Identify which cell holds the provided text, then report its [x, y] central coordinate. 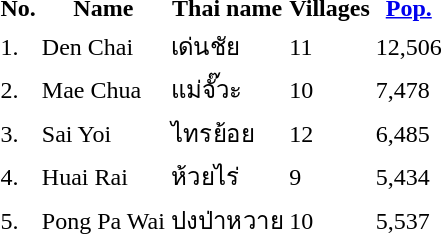
10 [330, 90]
Huai Rai [103, 176]
Mae Chua [103, 90]
12 [330, 133]
ไทรย้อย [227, 133]
ห้วยไร่ [227, 176]
11 [330, 46]
Sai Yoi [103, 133]
9 [330, 176]
Den Chai [103, 46]
แม่จั๊วะ [227, 90]
เด่นชัย [227, 46]
